Extract the [X, Y] coordinate from the center of the cell holding the provided text.  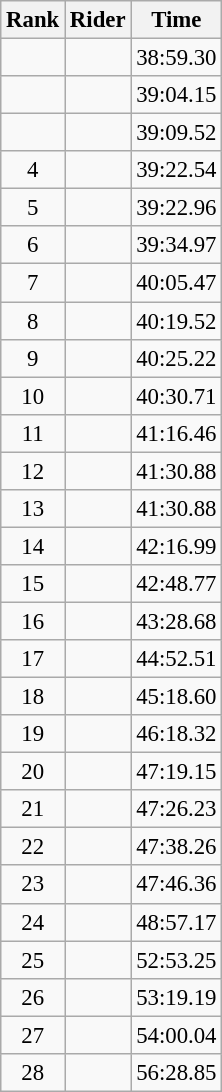
47:26.23 [176, 809]
5 [33, 208]
26 [33, 997]
40:05.47 [176, 283]
47:38.26 [176, 847]
47:46.36 [176, 885]
14 [33, 546]
48:57.17 [176, 922]
38:59.30 [176, 58]
22 [33, 847]
20 [33, 772]
47:19.15 [176, 772]
Rank [33, 20]
44:52.51 [176, 659]
53:19.19 [176, 997]
21 [33, 809]
46:18.32 [176, 734]
Time [176, 20]
56:28.85 [176, 1073]
25 [33, 960]
10 [33, 396]
45:18.60 [176, 697]
Rider [98, 20]
19 [33, 734]
17 [33, 659]
40:19.52 [176, 321]
6 [33, 245]
42:48.77 [176, 584]
4 [33, 170]
8 [33, 321]
24 [33, 922]
43:28.68 [176, 621]
13 [33, 509]
16 [33, 621]
15 [33, 584]
39:09.52 [176, 133]
40:30.71 [176, 396]
52:53.25 [176, 960]
11 [33, 433]
39:22.96 [176, 208]
7 [33, 283]
23 [33, 885]
39:04.15 [176, 95]
9 [33, 358]
40:25.22 [176, 358]
27 [33, 1035]
18 [33, 697]
42:16.99 [176, 546]
54:00.04 [176, 1035]
39:34.97 [176, 245]
12 [33, 471]
28 [33, 1073]
39:22.54 [176, 170]
41:16.46 [176, 433]
